Provide the [x, y] coordinate of the cell's center where the given text is located.  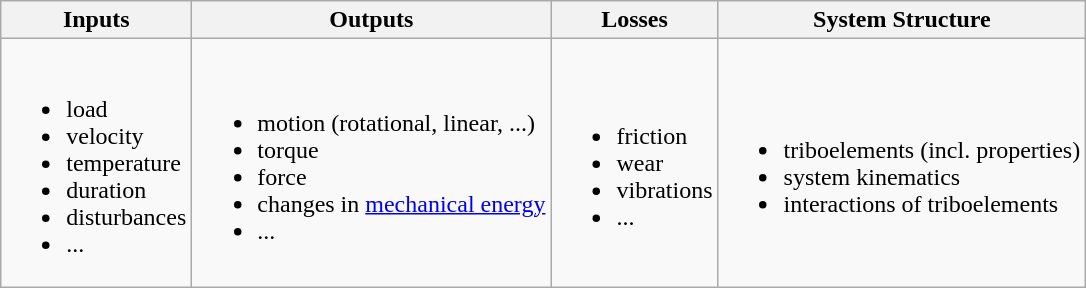
loadvelocitytemperaturedurationdisturbances... [96, 163]
triboelements (incl. properties)system kinematicsinteractions of triboelements [902, 163]
Outputs [372, 20]
System Structure [902, 20]
frictionwearvibrations... [634, 163]
Inputs [96, 20]
motion (rotational, linear, ...)torqueforcechanges in mechanical energy... [372, 163]
Losses [634, 20]
